From the cell containing the given text, extract its center point as (x, y) coordinate. 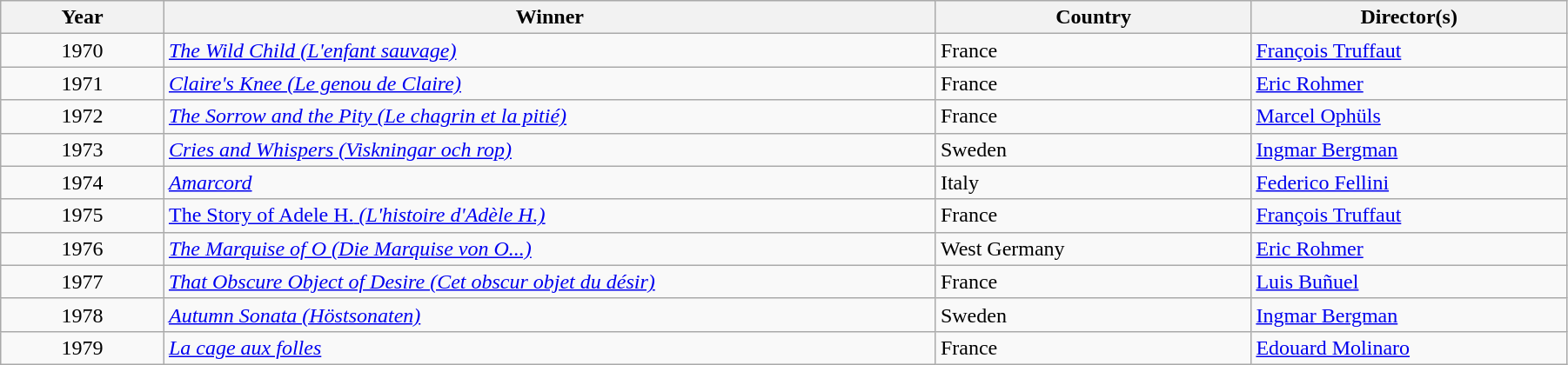
1976 (83, 249)
1977 (83, 282)
1978 (83, 315)
1970 (83, 50)
Director(s) (1410, 17)
Marcel Ophüls (1410, 116)
That Obscure Object of Desire (Cet obscur objet du désir) (550, 282)
1979 (83, 348)
The Marquise of O (Die Marquise von O...) (550, 249)
Luis Buñuel (1410, 282)
1973 (83, 149)
West Germany (1093, 249)
1975 (83, 216)
Claire's Knee (Le genou de Claire) (550, 83)
Cries and Whispers (Viskningar och rop) (550, 149)
Edouard Molinaro (1410, 348)
Amarcord (550, 182)
Country (1093, 17)
Federico Fellini (1410, 182)
1971 (83, 83)
Autumn Sonata (Höstsonaten) (550, 315)
1972 (83, 116)
Year (83, 17)
The Sorrow and the Pity (Le chagrin et la pitié) (550, 116)
Winner (550, 17)
La cage aux folles (550, 348)
The Story of Adele H. (L'histoire d'Adèle H.) (550, 216)
Italy (1093, 182)
1974 (83, 182)
The Wild Child (L'enfant sauvage) (550, 50)
